From the cell containing the given text, extract its center point as (X, Y) coordinate. 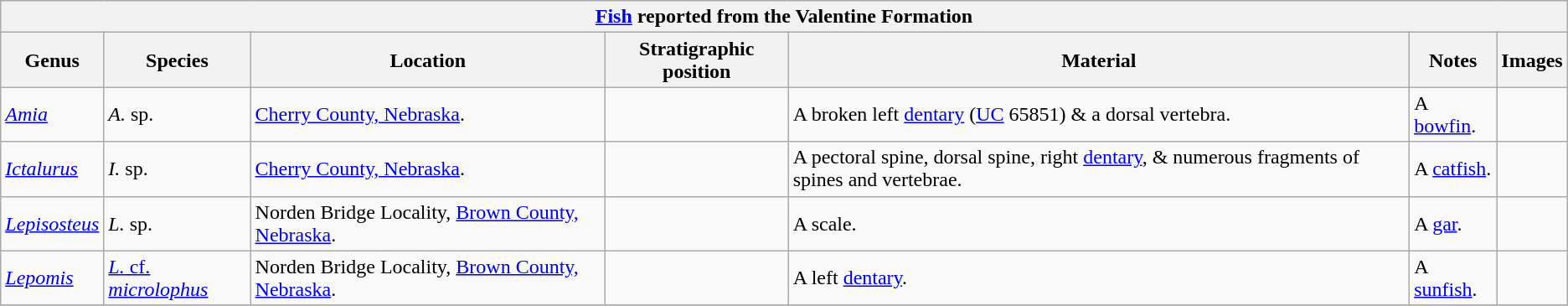
A gar. (1453, 223)
Notes (1453, 60)
Images (1532, 60)
A left dentary. (1099, 278)
A. sp. (178, 114)
Fish reported from the Valentine Formation (784, 17)
A bowfin. (1453, 114)
A sunfish. (1453, 278)
Material (1099, 60)
A catfish. (1453, 169)
L. sp. (178, 223)
L. cf. microlophus (178, 278)
Lepisosteus (52, 223)
Ictalurus (52, 169)
I. sp. (178, 169)
A scale. (1099, 223)
A pectoral spine, dorsal spine, right dentary, & numerous fragments of spines and vertebrae. (1099, 169)
Stratigraphic position (697, 60)
A broken left dentary (UC 65851) & a dorsal vertebra. (1099, 114)
Location (427, 60)
Amia (52, 114)
Species (178, 60)
Lepomis (52, 278)
Genus (52, 60)
